Detect which cell encompasses the target text, then output its (X, Y) center coordinate. 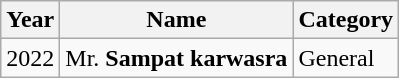
General (346, 58)
Name (176, 20)
Year (30, 20)
2022 (30, 58)
Mr. Sampat karwasra (176, 58)
Category (346, 20)
